Find where the given text appears and provide that cell's center as (x, y) coordinate. 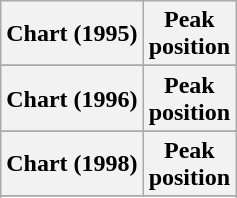
Chart (1996) (72, 98)
Chart (1998) (72, 164)
Chart (1995) (72, 34)
